Extract the [x, y] coordinate from the center of the cell holding the provided text.  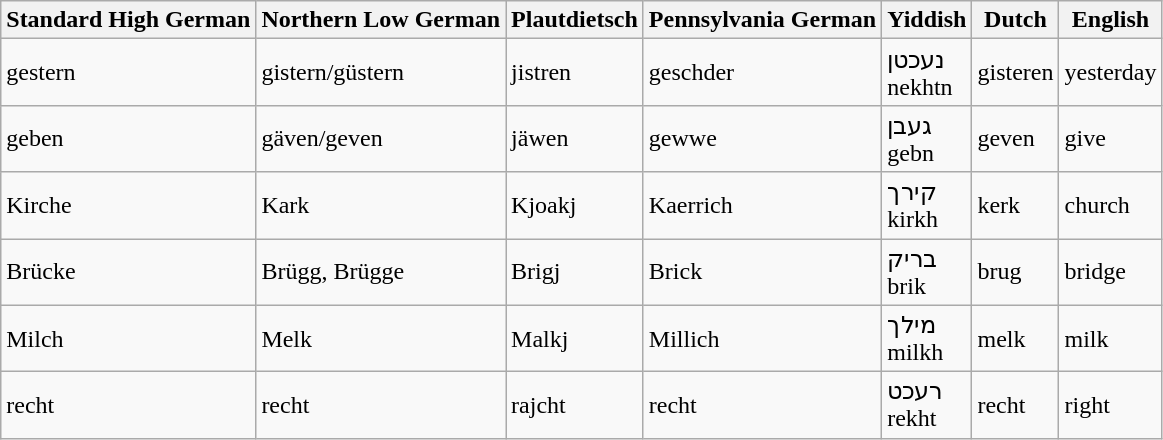
Kjoakj [575, 206]
kerk [1016, 206]
קירךkirkh [927, 206]
right [1110, 406]
Milch [128, 338]
jistren [575, 72]
milk [1110, 338]
מילךmilkh [927, 338]
yesterday [1110, 72]
gäven/geven [381, 138]
Melk [381, 338]
bridge [1110, 272]
melk [1016, 338]
נעכטןnekhtn [927, 72]
gisteren [1016, 72]
gistern/güstern [381, 72]
Kark [381, 206]
Brick [762, 272]
Malkj [575, 338]
Kaerrich [762, 206]
Yiddish [927, 20]
geben [128, 138]
Kirche [128, 206]
geven [1016, 138]
gestern [128, 72]
Brücke [128, 272]
geschder [762, 72]
Standard High German [128, 20]
gewwe [762, 138]
Brigj [575, 272]
jäwen [575, 138]
brug [1016, 272]
give [1110, 138]
Plautdietsch [575, 20]
Northern Low German [381, 20]
Dutch [1016, 20]
Brügg, Brügge [381, 272]
Pennsylvania German [762, 20]
רעכטrekht [927, 406]
געבןgebn [927, 138]
Millich [762, 338]
church [1110, 206]
English [1110, 20]
בריקbrik [927, 272]
rajcht [575, 406]
